Provide the [X, Y] coordinate of the cell's center where the given text is located.  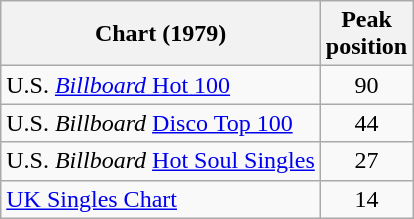
90 [366, 85]
Peakposition [366, 34]
UK Singles Chart [161, 199]
44 [366, 123]
U.S. Billboard Disco Top 100 [161, 123]
U.S. Billboard Hot Soul Singles [161, 161]
U.S. Billboard Hot 100 [161, 85]
14 [366, 199]
27 [366, 161]
Chart (1979) [161, 34]
